Scan for the cell matching the given text and deliver its (X, Y) coordinate at center. 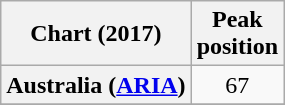
Peak position (237, 34)
Australia (ARIA) (96, 85)
Chart (2017) (96, 34)
67 (237, 85)
